For the text-containing cell, return its midpoint in (X, Y) coordinate format. 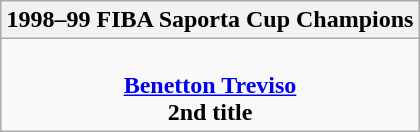
Benetton Treviso 2nd title (210, 85)
1998–99 FIBA Saporta Cup Champions (210, 20)
